Return the (X, Y) coordinate for the center point of the cell that contains the specified text.  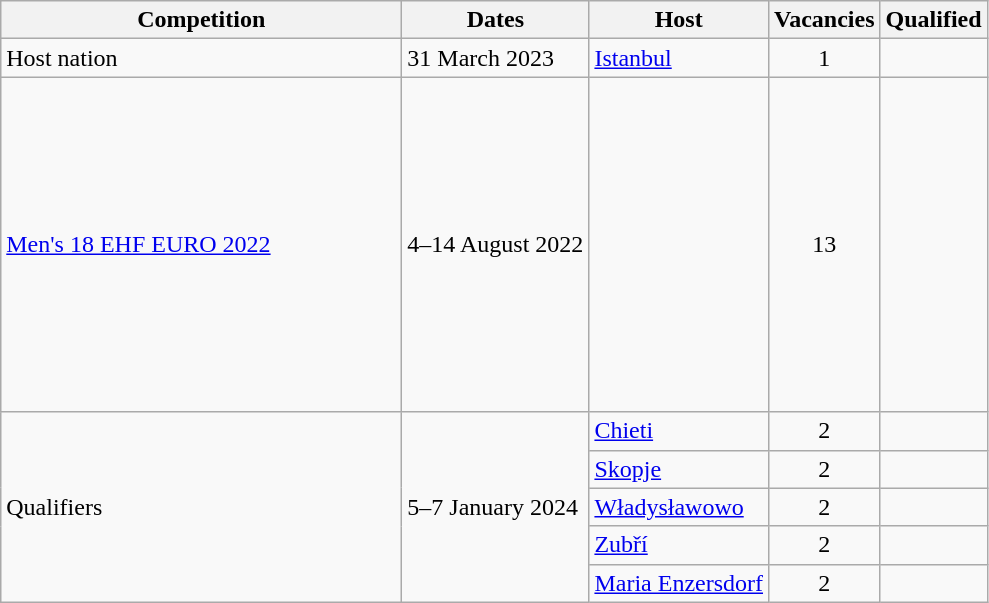
Skopje (679, 469)
5–7 January 2024 (496, 507)
Host nation (202, 58)
Istanbul (679, 58)
Vacancies (825, 20)
Men's 18 EHF EURO 2022 (202, 244)
31 March 2023 (496, 58)
Dates (496, 20)
1 (825, 58)
Chieti (679, 431)
Qualified (934, 20)
13 (825, 244)
Zubří (679, 545)
Władysławowo (679, 507)
Maria Enzersdorf (679, 583)
Host (679, 20)
Competition (202, 20)
Qualifiers (202, 507)
4–14 August 2022 (496, 244)
